Determine the [X, Y] coordinate at the center of the cell enclosing the given text.  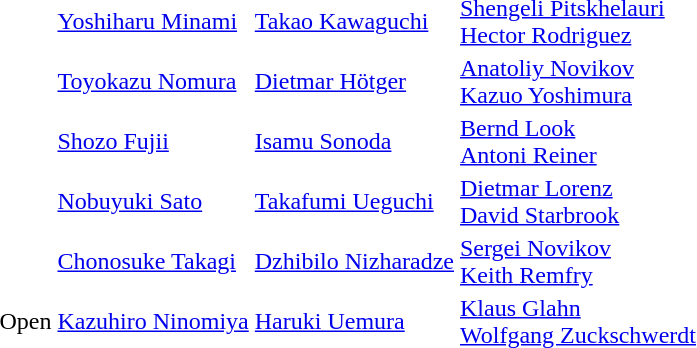
Isamu Sonoda [354, 142]
Toyokazu Nomura [153, 82]
Chonosuke Takagi [153, 262]
Dzhibilo Nizharadze [354, 262]
Shozo Fujii [153, 142]
Nobuyuki Sato [153, 202]
Dietmar Hötger [354, 82]
Takafumi Ueguchi [354, 202]
